Detect which cell encompasses the target text, then output its (X, Y) center coordinate. 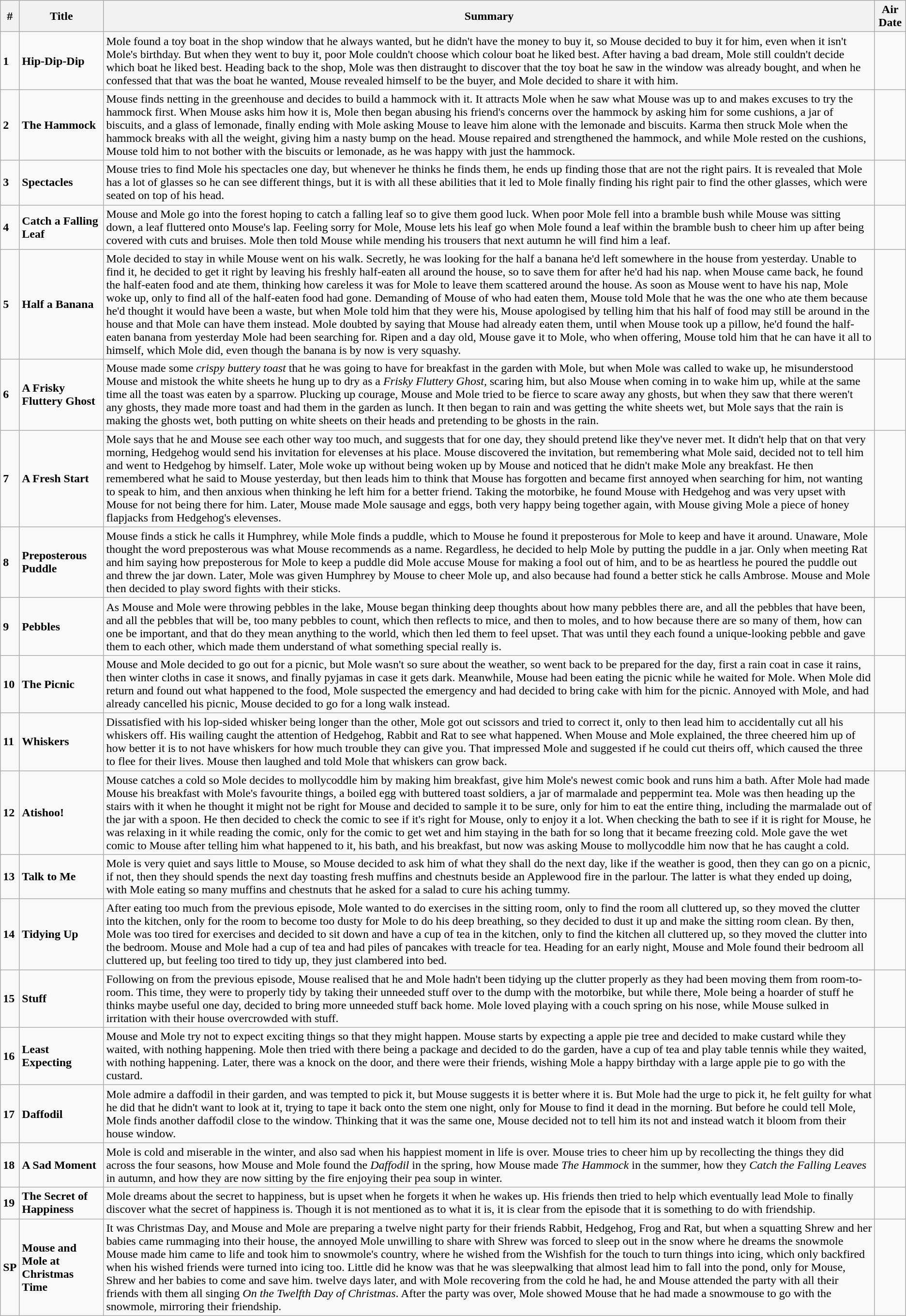
The Picnic (61, 684)
15 (10, 998)
Air Date (890, 16)
6 (10, 395)
Title (61, 16)
Atishoo! (61, 812)
The Secret of Happiness (61, 1203)
# (10, 16)
The Hammock (61, 125)
Tidying Up (61, 934)
1 (10, 61)
10 (10, 684)
12 (10, 812)
Pebbles (61, 627)
18 (10, 1165)
Half a Banana (61, 304)
4 (10, 227)
Daffodil (61, 1114)
8 (10, 562)
Preposterous Puddle (61, 562)
Spectacles (61, 183)
A Frisky Fluttery Ghost (61, 395)
9 (10, 627)
Least Expecting (61, 1056)
Whiskers (61, 742)
Summary (489, 16)
5 (10, 304)
Mouse and Mole at Christmas Time (61, 1267)
19 (10, 1203)
16 (10, 1056)
17 (10, 1114)
14 (10, 934)
7 (10, 478)
A Sad Moment (61, 1165)
A Fresh Start (61, 478)
2 (10, 125)
3 (10, 183)
Talk to Me (61, 877)
Catch a Falling Leaf (61, 227)
13 (10, 877)
Stuff (61, 998)
11 (10, 742)
Hip-Dip-Dip (61, 61)
SP (10, 1267)
